Find where the given text appears and provide that cell's center as (X, Y) coordinate. 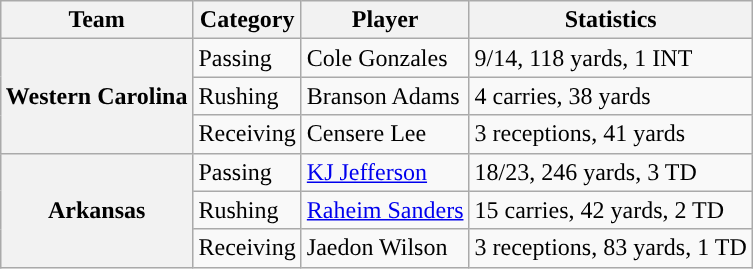
Arkansas (96, 210)
15 carries, 42 yards, 2 TD (610, 210)
Branson Adams (385, 96)
3 receptions, 41 yards (610, 134)
Raheim Sanders (385, 210)
4 carries, 38 yards (610, 96)
KJ Jefferson (385, 172)
Team (96, 20)
Cole Gonzales (385, 58)
Player (385, 20)
3 receptions, 83 yards, 1 TD (610, 248)
Censere Lee (385, 134)
18/23, 246 yards, 3 TD (610, 172)
Category (247, 20)
Western Carolina (96, 96)
Statistics (610, 20)
Jaedon Wilson (385, 248)
9/14, 118 yards, 1 INT (610, 58)
